Capture the cell that displays the provided text and extract its [x, y] central coordinate. 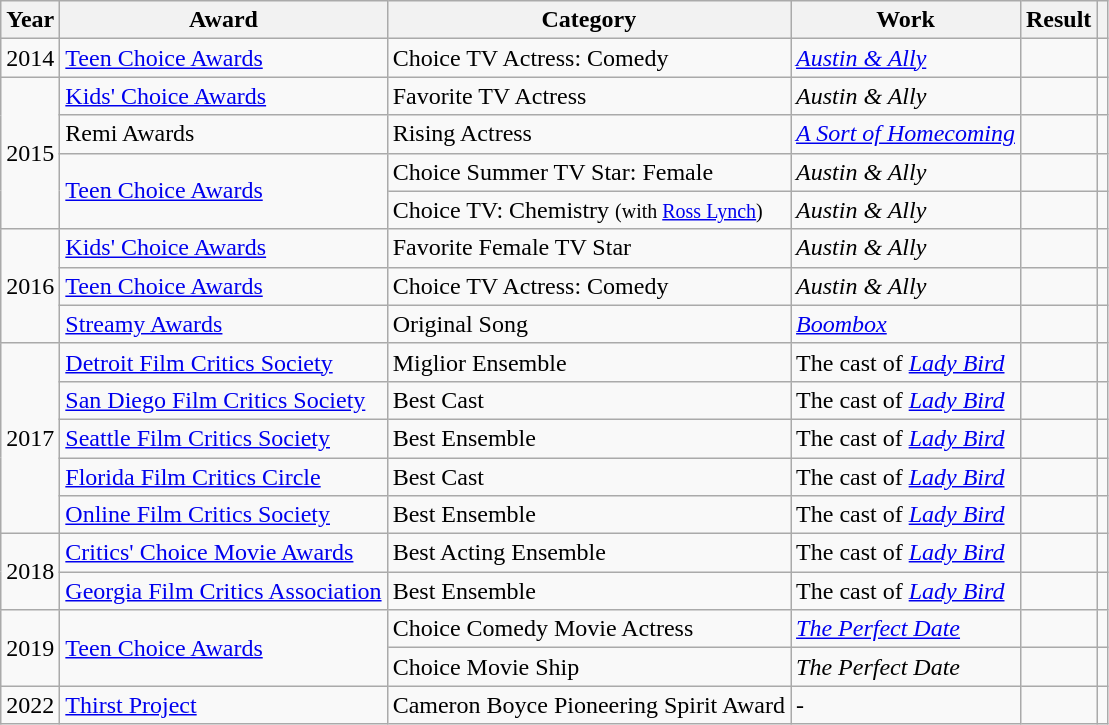
Award [224, 20]
Work [906, 20]
Thirst Project [224, 705]
Florida Film Critics Circle [224, 477]
2015 [30, 153]
San Diego Film Critics Society [224, 400]
Favorite TV Actress [588, 96]
Remi Awards [224, 134]
Original Song [588, 324]
- [906, 705]
Choice Summer TV Star: Female [588, 172]
Miglior Ensemble [588, 362]
A Sort of Homecoming [906, 134]
2022 [30, 705]
Best Acting Ensemble [588, 553]
Online Film Critics Society [224, 515]
2014 [30, 58]
Category [588, 20]
Year [30, 20]
2016 [30, 286]
Detroit Film Critics Society [224, 362]
Streamy Awards [224, 324]
Choice Movie Ship [588, 667]
Result [1058, 20]
Cameron Boyce Pioneering Spirit Award [588, 705]
Favorite Female TV Star [588, 248]
Seattle Film Critics Society [224, 438]
Rising Actress [588, 134]
Georgia Film Critics Association [224, 591]
2017 [30, 438]
Choice Comedy Movie Actress [588, 629]
Critics' Choice Movie Awards [224, 553]
Boombox [906, 324]
2019 [30, 648]
Choice TV: Chemistry (with Ross Lynch) [588, 210]
2018 [30, 572]
